From the cell containing the given text, extract its center point as [x, y] coordinate. 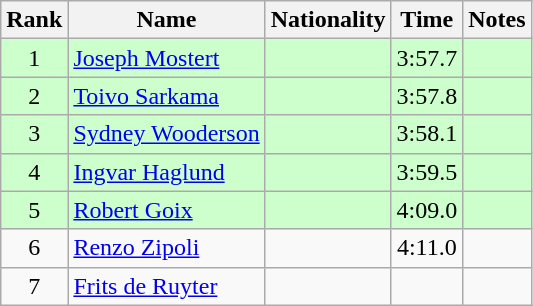
Frits de Ruyter [166, 286]
6 [34, 248]
7 [34, 286]
4 [34, 172]
3 [34, 134]
Rank [34, 20]
Ingvar Haglund [166, 172]
3:58.1 [427, 134]
4:11.0 [427, 248]
Renzo Zipoli [166, 248]
Robert Goix [166, 210]
5 [34, 210]
3:59.5 [427, 172]
Time [427, 20]
Joseph Mostert [166, 58]
Notes [497, 20]
Nationality [328, 20]
2 [34, 96]
1 [34, 58]
4:09.0 [427, 210]
3:57.8 [427, 96]
Sydney Wooderson [166, 134]
Toivo Sarkama [166, 96]
3:57.7 [427, 58]
Name [166, 20]
